Provide the [x, y] coordinate of the cell's center where the given text is located.  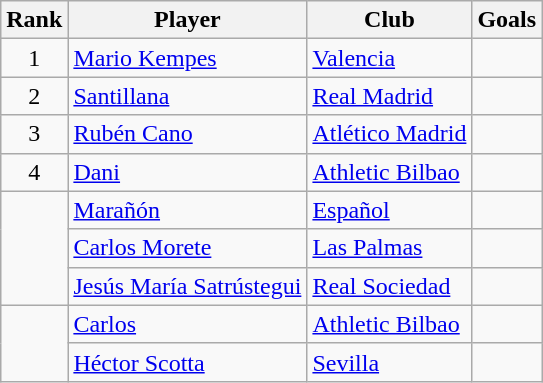
Player [188, 20]
Real Sociedad [390, 286]
Goals [507, 20]
Marañón [188, 210]
Las Palmas [390, 248]
Héctor Scotta [188, 362]
Carlos Morete [188, 248]
Español [390, 210]
3 [34, 134]
Dani [188, 172]
Valencia [390, 58]
Mario Kempes [188, 58]
4 [34, 172]
Jesús María Satrústegui [188, 286]
Carlos [188, 324]
Atlético Madrid [390, 134]
2 [34, 96]
Santillana [188, 96]
Rubén Cano [188, 134]
Rank [34, 20]
Sevilla [390, 362]
1 [34, 58]
Club [390, 20]
Real Madrid [390, 96]
